Locate the cell with the specified text and output its (X, Y) center coordinate. 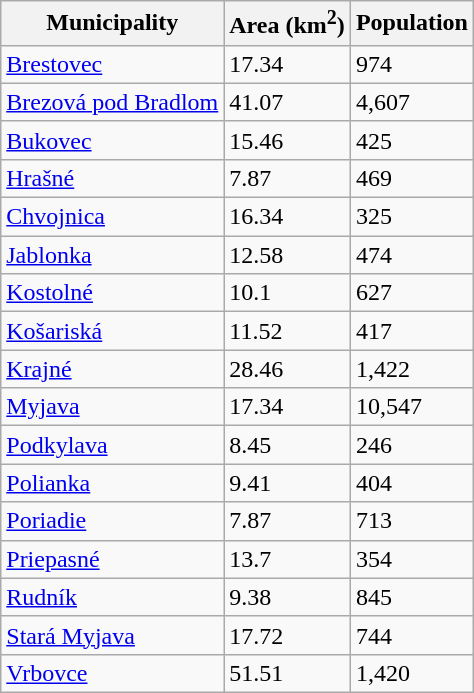
Hrašné (112, 178)
Kostolné (112, 293)
1,422 (412, 369)
13.7 (288, 559)
10.1 (288, 293)
469 (412, 178)
Chvojnica (112, 217)
Area (km2) (288, 24)
425 (412, 140)
744 (412, 635)
474 (412, 255)
9.38 (288, 597)
Vrbovce (112, 673)
Polianka (112, 483)
11.52 (288, 331)
10,547 (412, 407)
1,420 (412, 673)
325 (412, 217)
Brezová pod Bradlom (112, 102)
Bukovec (112, 140)
845 (412, 597)
12.58 (288, 255)
Myjava (112, 407)
16.34 (288, 217)
Stará Myjava (112, 635)
Poriadie (112, 521)
9.41 (288, 483)
17.72 (288, 635)
41.07 (288, 102)
Podkylava (112, 445)
354 (412, 559)
Municipality (112, 24)
Brestovec (112, 64)
Rudník (112, 597)
51.51 (288, 673)
Priepasné (112, 559)
Košariská (112, 331)
404 (412, 483)
28.46 (288, 369)
Jablonka (112, 255)
417 (412, 331)
Krajné (112, 369)
15.46 (288, 140)
713 (412, 521)
974 (412, 64)
Population (412, 24)
8.45 (288, 445)
4,607 (412, 102)
627 (412, 293)
246 (412, 445)
